Find where the given text appears and provide that cell's center as (X, Y) coordinate. 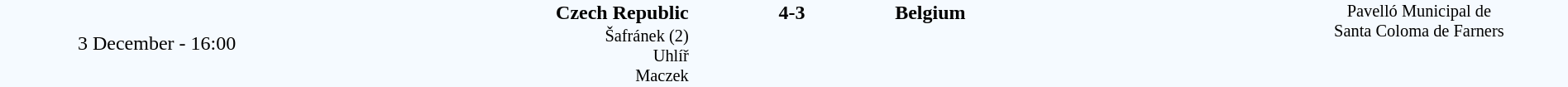
3 December - 16:00 (157, 43)
Czech Republic (501, 12)
4-3 (791, 12)
Belgium (1082, 12)
Šafránek (2)UhlířMaczek (501, 56)
Pavelló Municipal de Santa Coloma de Farners (1419, 43)
